Search for the cell housing the specified text and yield its [X, Y] center coordinate. 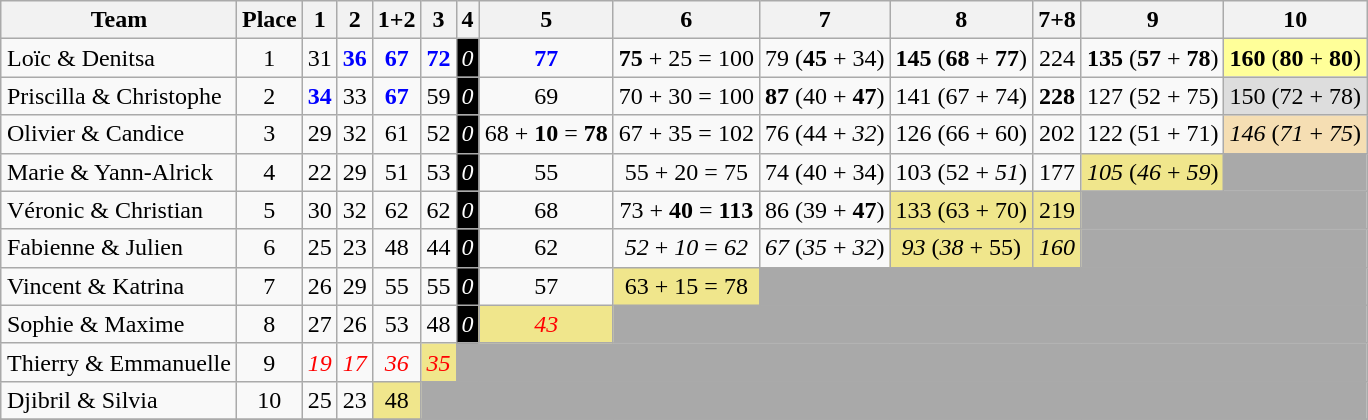
69 [546, 96]
160 (80 + 80) [1296, 58]
Loïc & Denitsa [118, 58]
135 (57 + 78) [1152, 58]
Thierry & Emmanuelle [118, 362]
141 (67 + 74) [962, 96]
150 (72 + 78) [1296, 96]
87 (40 + 47) [824, 96]
122 (51 + 71) [1152, 134]
Sophie & Maxime [118, 324]
228 [1058, 96]
31 [320, 58]
126 (66 + 60) [962, 134]
77 [546, 58]
93 (38 + 55) [962, 248]
22 [320, 172]
146 (71 + 75) [1296, 134]
Djibril & Silvia [118, 400]
Véronic & Christian [118, 210]
63 + 15 = 78 [686, 286]
72 [438, 58]
70 + 30 = 100 [686, 96]
17 [354, 362]
27 [320, 324]
68 + 10 = 78 [546, 134]
61 [396, 134]
68 [546, 210]
Marie & Yann-Alrick [118, 172]
224 [1058, 58]
Priscilla & Christophe [118, 96]
Fabienne & Julien [118, 248]
74 (40 + 34) [824, 172]
33 [354, 96]
43 [546, 324]
Team [118, 20]
76 (44 + 32) [824, 134]
145 (68 + 77) [962, 58]
202 [1058, 134]
67 + 35 = 102 [686, 134]
177 [1058, 172]
Vincent & Katrina [118, 286]
79 (45 + 34) [824, 58]
Olivier & Candice [118, 134]
133 (63 + 70) [962, 210]
7+8 [1058, 20]
19 [320, 362]
Place [269, 20]
127 (52 + 75) [1152, 96]
52 + 10 = 62 [686, 248]
55 + 20 = 75 [686, 172]
73 + 40 = 113 [686, 210]
30 [320, 210]
219 [1058, 210]
67 (35 + 32) [824, 248]
59 [438, 96]
86 (39 + 47) [824, 210]
52 [438, 134]
34 [320, 96]
105 (46 + 59) [1152, 172]
75 + 25 = 100 [686, 58]
44 [438, 248]
51 [396, 172]
57 [546, 286]
103 (52 + 51) [962, 172]
160 [1058, 248]
1+2 [396, 20]
35 [438, 362]
